Capture the cell that displays the provided text and extract its [x, y] central coordinate. 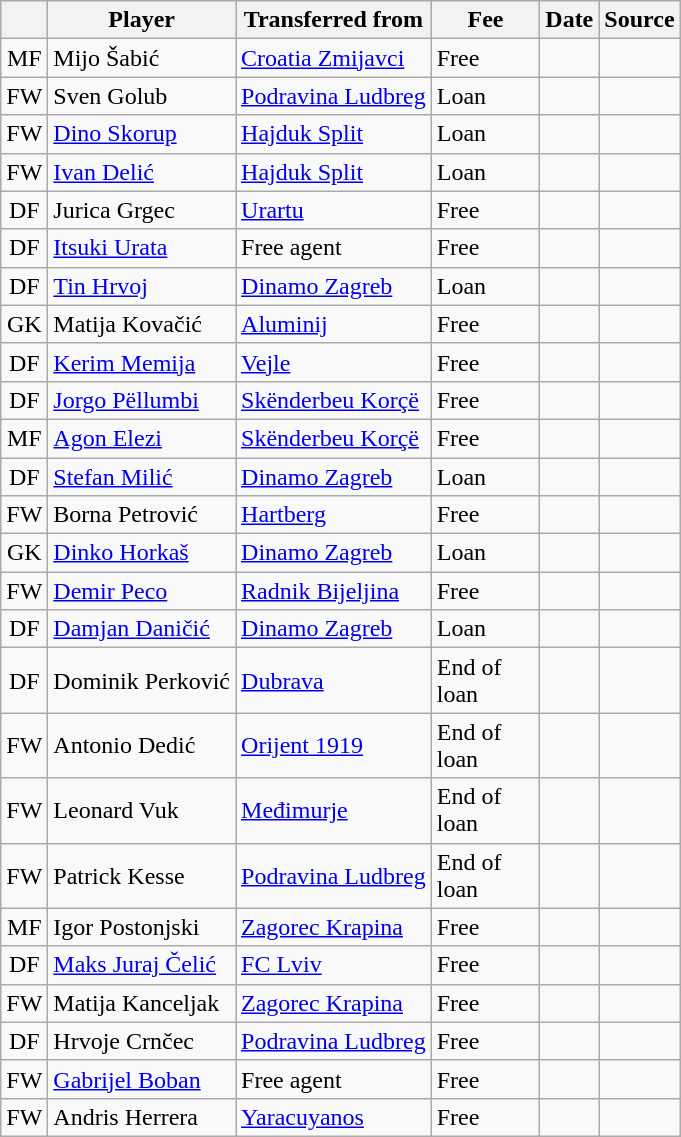
Patrick Kesse [142, 876]
Transferred from [334, 20]
Yaracuyanos [334, 1117]
Leonard Vuk [142, 810]
Demir Peco [142, 591]
Itsuki Urata [142, 248]
Date [570, 20]
Dominik Perković [142, 680]
Ivan Delić [142, 172]
Orijent 1919 [334, 746]
Urartu [334, 210]
Vejle [334, 362]
Igor Postonjski [142, 927]
Dino Skorup [142, 134]
Sven Golub [142, 96]
Fee [486, 20]
Mijo Šabić [142, 58]
Tin Hrvoj [142, 286]
Aluminij [334, 324]
Matija Kanceljak [142, 1003]
Matija Kovačić [142, 324]
Borna Petrović [142, 515]
FC Lviv [334, 965]
Player [142, 20]
Agon Elezi [142, 438]
Kerim Memija [142, 362]
Međimurje [334, 810]
Hartberg [334, 515]
Jurica Grgec [142, 210]
Source [640, 20]
Gabrijel Boban [142, 1079]
Croatia Zmijavci [334, 58]
Hrvoje Crnčec [142, 1041]
Maks Juraj Čelić [142, 965]
Dinko Horkaš [142, 553]
Jorgo Pëllumbi [142, 400]
Stefan Milić [142, 477]
Dubrava [334, 680]
Damjan Daničić [142, 629]
Antonio Dedić [142, 746]
Radnik Bijeljina [334, 591]
Andris Herrera [142, 1117]
